Find where the given text appears and provide that cell's center as [X, Y] coordinate. 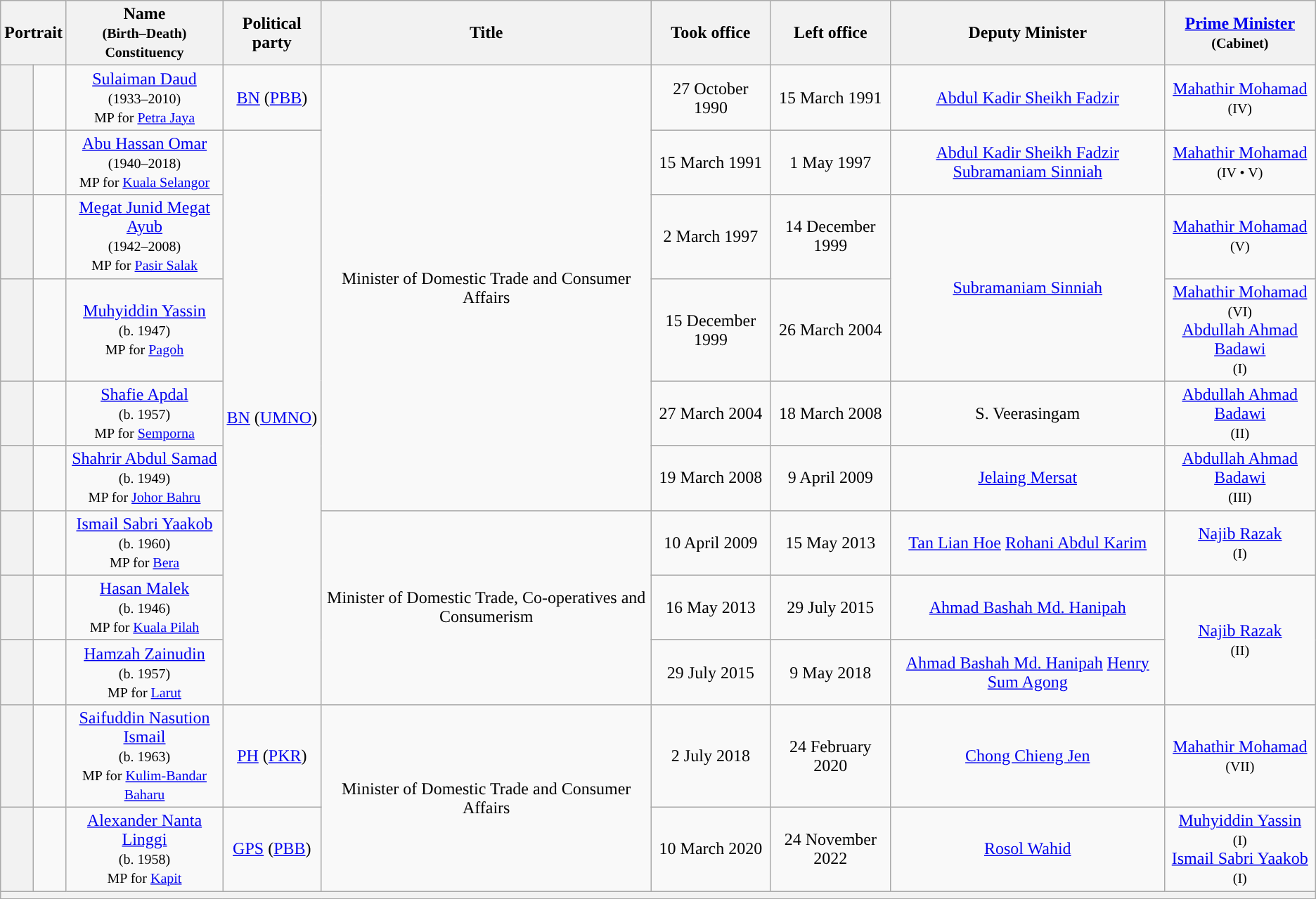
Deputy Minister [1028, 33]
Mahathir Mohamad(V) [1240, 236]
27 March 2004 [710, 413]
Mahathir Mohamad(VI)Abdullah Ahmad Badawi(I) [1240, 330]
Tan Lian Hoe Rohani Abdul Karim [1028, 543]
Shafie Apdal(b. 1957)MP for Semporna [144, 413]
Name(Birth–Death)Constituency [144, 33]
Hasan Malek(b. 1946)MP for Kuala Pilah [144, 607]
Subramaniam Sinniah [1028, 288]
Shahrir Abdul Samad(b. 1949)MP for Johor Bahru [144, 478]
Mahathir Mohamad(VII) [1240, 756]
24 November 2022 [830, 849]
Jelaing Mersat [1028, 478]
24 February 2020 [830, 756]
9 May 2018 [830, 672]
Mahathir Mohamad(IV) [1240, 98]
Left office [830, 33]
Muhyiddin Yassin(I)Ismail Sabri Yaakob(I) [1240, 849]
Rosol Wahid [1028, 849]
1 May 1997 [830, 162]
Abu Hassan Omar(1940–2018)MP for Kuala Selangor [144, 162]
Najib Razak(I) [1240, 543]
Saifuddin Nasution Ismail(b. 1963)MP for Kulim-Bandar Baharu [144, 756]
Hamzah Zainudin(b. 1957)MP for Larut [144, 672]
BN (PBB) [272, 98]
2 July 2018 [710, 756]
Mahathir Mohamad(IV • V) [1240, 162]
26 March 2004 [830, 330]
Muhyiddin Yassin(b. 1947)MP for Pagoh [144, 330]
Ahmad Bashah Md. Hanipah Henry Sum Agong [1028, 672]
2 March 1997 [710, 236]
Political party [272, 33]
Sulaiman Daud(1933–2010)MP for Petra Jaya [144, 98]
9 April 2009 [830, 478]
GPS (PBB) [272, 849]
Abdul Kadir Sheikh Fadzir [1028, 98]
Abdullah Ahmad Badawi(II) [1240, 413]
27 October 1990 [710, 98]
Megat Junid Megat Ayub(1942–2008)MP for Pasir Salak [144, 236]
10 April 2009 [710, 543]
Portrait [34, 33]
Prime Minister(Cabinet) [1240, 33]
Chong Chieng Jen [1028, 756]
Abdullah Ahmad Badawi(III) [1240, 478]
18 March 2008 [830, 413]
14 December 1999 [830, 236]
Alexander Nanta Linggi(b. 1958)MP for Kapit [144, 849]
15 December 1999 [710, 330]
16 May 2013 [710, 607]
Ismail Sabri Yaakob(b. 1960)MP for Bera [144, 543]
Title [486, 33]
10 March 2020 [710, 849]
Minister of Domestic Trade, Co-operatives and Consumerism [486, 607]
S. Veerasingam [1028, 413]
Abdul Kadir Sheikh Fadzir Subramaniam Sinniah [1028, 162]
Took office [710, 33]
PH (PKR) [272, 756]
19 March 2008 [710, 478]
Ahmad Bashah Md. Hanipah [1028, 607]
Najib Razak(II) [1240, 640]
15 May 2013 [830, 543]
BN (UMNO) [272, 418]
